Find where the given text appears and provide that cell's center as (X, Y) coordinate. 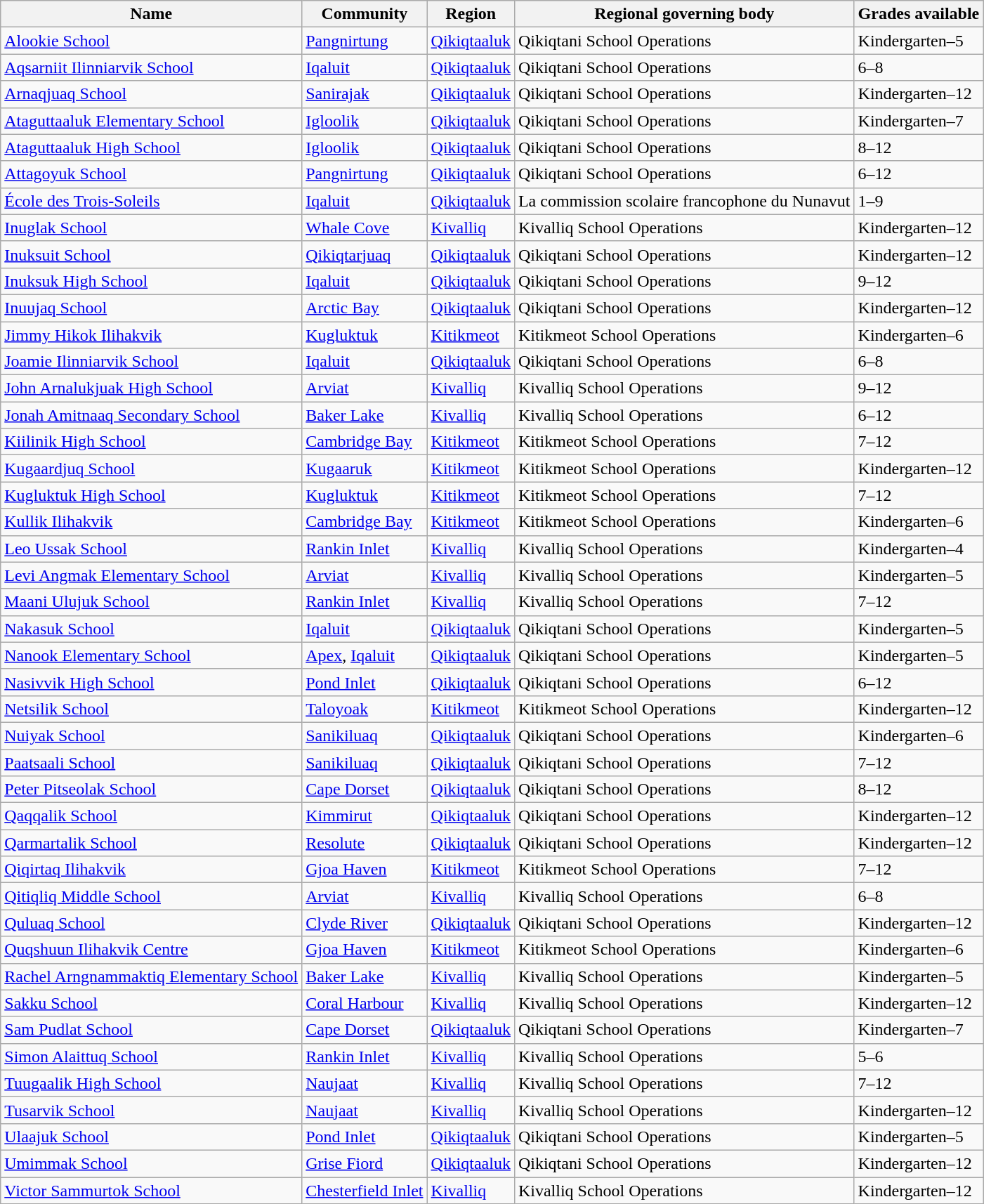
Netsilik School (152, 709)
Jonah Amitnaaq Secondary School (152, 415)
Coral Harbour (365, 1003)
Kimmirut (365, 816)
Region (471, 14)
Kugluktuk High School (152, 495)
Sakku School (152, 1003)
Ataguttaaluk High School (152, 148)
Inuglak School (152, 228)
Quqshuun Ilihakvik Centre (152, 950)
Qaqqalik School (152, 816)
5–6 (919, 1056)
1–9 (919, 201)
Nanook Elementary School (152, 655)
Grades available (919, 14)
Name (152, 14)
Qikiqtarjuaq (365, 254)
Kullik Ilihakvik (152, 522)
Kugaardjuq School (152, 469)
Qitiqliq Middle School (152, 896)
Peter Pitseolak School (152, 790)
La commission scolaire francophone du Nunavut (684, 201)
Alookie School (152, 41)
Tusarvik School (152, 1110)
Kiilinik High School (152, 442)
Aqsarniit Ilinniarvik School (152, 67)
Rachel Arngnammaktiq Elementary School (152, 976)
Kugaaruk (365, 469)
Jimmy Hikok Ilihakvik (152, 335)
Nasivvik High School (152, 682)
Maani Ulujuk School (152, 602)
Regional governing body (684, 14)
Grise Fiord (365, 1163)
Simon Alaittuq School (152, 1056)
Taloyoak (365, 709)
Quluaq School (152, 923)
Kindergarten–4 (919, 549)
Tuugaalik High School (152, 1083)
Qarmartalik School (152, 843)
Umimmak School (152, 1163)
Chesterfield Inlet (365, 1191)
Levi Angmak Elementary School (152, 575)
Nuiyak School (152, 735)
John Arnalukjuak High School (152, 388)
Resolute (365, 843)
Attagoyuk School (152, 174)
Ulaajuk School (152, 1137)
Whale Cove (365, 228)
Ataguttaaluk Elementary School (152, 121)
Clyde River (365, 923)
Sam Pudlat School (152, 1030)
École des Trois-Soleils (152, 201)
Inuksuk High School (152, 281)
Leo Ussak School (152, 549)
Inuksuit School (152, 254)
Qiqirtaq Ilihakvik (152, 870)
Sanirajak (365, 94)
Inuujaq School (152, 308)
Victor Sammurtok School (152, 1191)
Community (365, 14)
Joamie Ilinniarvik School (152, 362)
Nakasuk School (152, 629)
Paatsaali School (152, 762)
Apex, Iqaluit (365, 655)
Arnaqjuaq School (152, 94)
Arctic Bay (365, 308)
